Extract the [x, y] coordinate from the center of the cell holding the provided text.  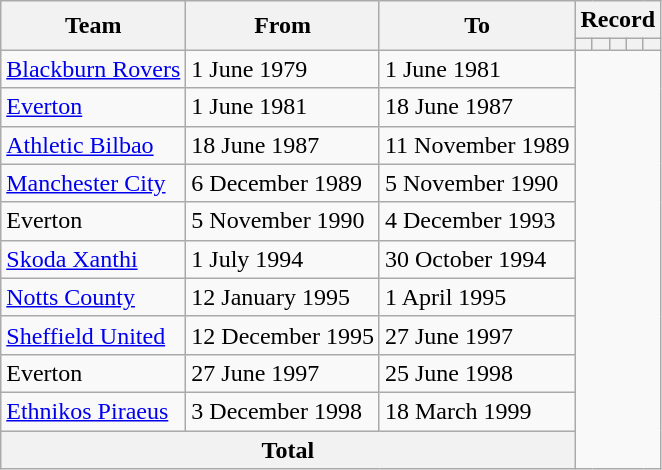
30 October 1994 [476, 259]
Total [288, 449]
6 December 1989 [283, 183]
Record [618, 20]
1 June 1979 [283, 69]
18 March 1999 [476, 411]
Notts County [94, 297]
12 January 1995 [283, 297]
From [283, 26]
12 December 1995 [283, 335]
Skoda Xanthi [94, 259]
1 July 1994 [283, 259]
4 December 1993 [476, 221]
Sheffield United [94, 335]
25 June 1998 [476, 373]
11 November 1989 [476, 145]
1 April 1995 [476, 297]
Blackburn Rovers [94, 69]
Team [94, 26]
Manchester City [94, 183]
Ethnikos Piraeus [94, 411]
3 December 1998 [283, 411]
To [476, 26]
Athletic Bilbao [94, 145]
